For the text-containing cell, return its midpoint in [X, Y] coordinate format. 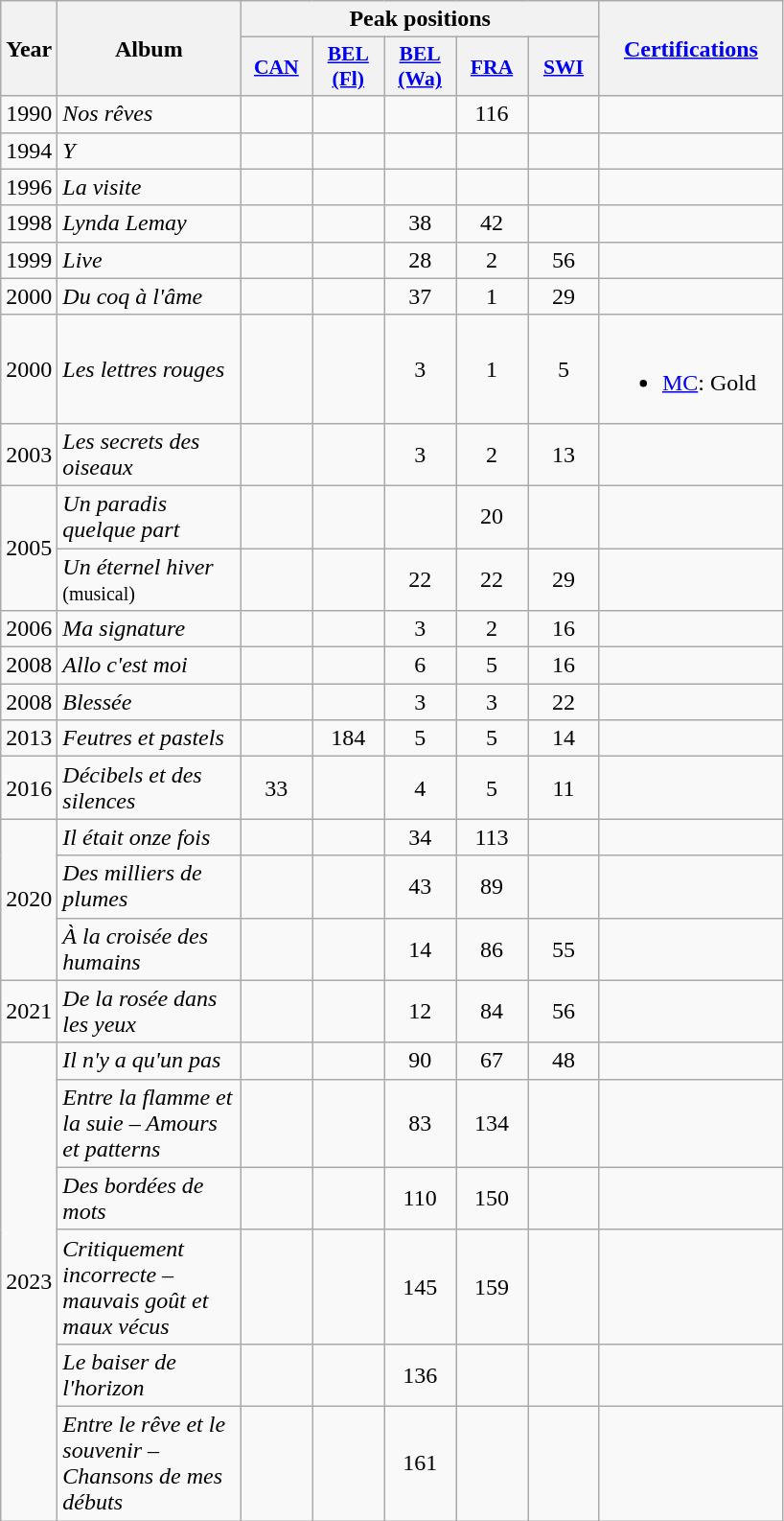
Un éternel hiver (musical) [150, 579]
Critiquement incorrecte – mauvais goût et maux vécus [150, 1287]
Il n'y a qu'un pas [150, 1061]
Les secrets des oiseaux [150, 455]
2021 [29, 1011]
Blessée [150, 702]
89 [493, 886]
De la rosée dans les yeux [150, 1011]
Des bordées de mots [150, 1199]
Ma signature [150, 629]
67 [493, 1061]
43 [420, 886]
13 [564, 455]
6 [420, 666]
20 [493, 516]
159 [493, 1287]
BEL (Wa) [420, 67]
12 [420, 1011]
Year [29, 48]
Un paradis quelque part [150, 516]
Live [150, 260]
83 [420, 1123]
Entre le rêve et le souvenir – Chansons de mes débuts [150, 1463]
FRA [493, 67]
38 [420, 223]
BEL (Fl) [349, 67]
Le baiser de l'horizon [150, 1375]
116 [493, 114]
SWI [564, 67]
1994 [29, 151]
Y [150, 151]
Certifications [690, 48]
134 [493, 1123]
Du coq à l'âme [150, 296]
42 [493, 223]
La visite [150, 187]
Lynda Lemay [150, 223]
86 [493, 949]
Entre la flamme et la suie – Amours et patterns [150, 1123]
CAN [276, 67]
Des milliers de plumes [150, 886]
Il était onze fois [150, 837]
110 [420, 1199]
2016 [29, 788]
1998 [29, 223]
1999 [29, 260]
À la croisée des humains [150, 949]
2006 [29, 629]
11 [564, 788]
4 [420, 788]
Nos rêves [150, 114]
161 [420, 1463]
2023 [29, 1281]
Peak positions [420, 19]
90 [420, 1061]
Les lettres rouges [150, 368]
Feutres et pastels [150, 738]
84 [493, 1011]
55 [564, 949]
2003 [29, 455]
MC: Gold [690, 368]
Allo c'est moi [150, 666]
184 [349, 738]
136 [420, 1375]
34 [420, 837]
28 [420, 260]
1990 [29, 114]
33 [276, 788]
2020 [29, 900]
Album [150, 48]
145 [420, 1287]
150 [493, 1199]
1996 [29, 187]
2013 [29, 738]
37 [420, 296]
48 [564, 1061]
113 [493, 837]
2005 [29, 548]
Décibels et des silences [150, 788]
